Scan for the cell matching the given text and deliver its (X, Y) coordinate at center. 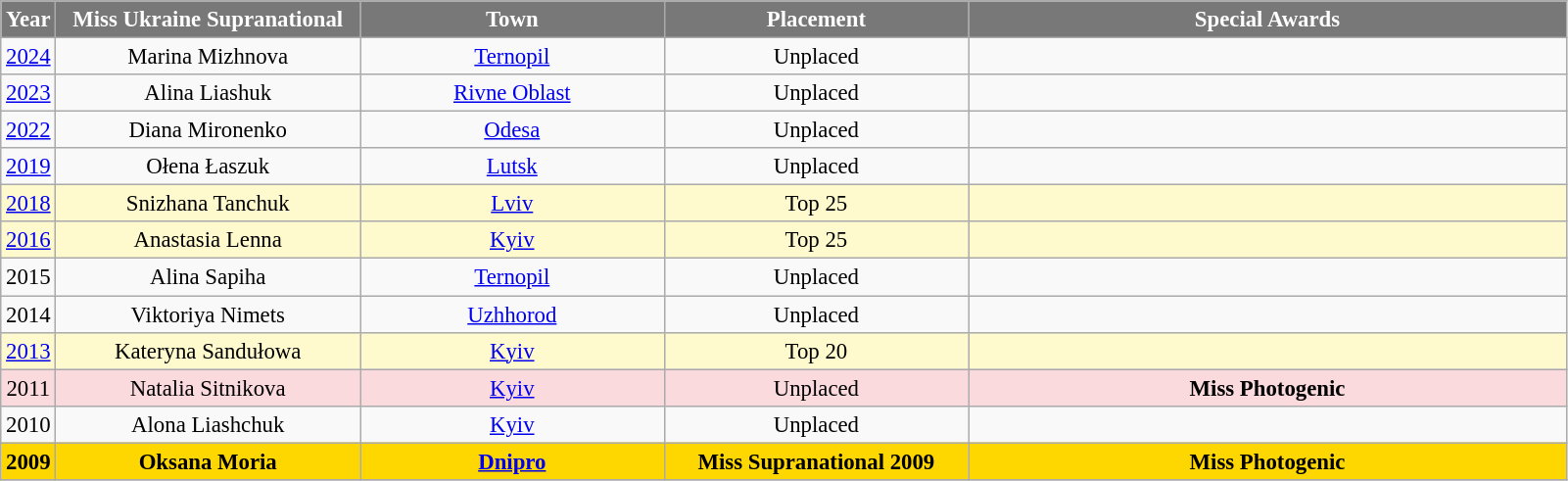
2019 (28, 167)
Alina Liashuk (208, 93)
Ołena Łaszuk (208, 167)
Miss Ukraine Supranational (208, 20)
Year (28, 20)
2013 (28, 351)
2023 (28, 93)
Odesa (513, 130)
Alina Sapiha (208, 277)
Special Awards (1267, 20)
Kateryna Sandułowa (208, 351)
2024 (28, 57)
Snizhana Tanchuk (208, 204)
2016 (28, 240)
2009 (28, 461)
Placement (817, 20)
Dnipro (513, 461)
Top 20 (817, 351)
2011 (28, 388)
2010 (28, 424)
Miss Supranational 2009 (817, 461)
Town (513, 20)
Marina Mizhnova (208, 57)
Rivne Oblast (513, 93)
Viktoriya Nimets (208, 314)
Lutsk (513, 167)
2022 (28, 130)
Lviv (513, 204)
2014 (28, 314)
Anastasia Lenna (208, 240)
2018 (28, 204)
Oksana Moria (208, 461)
2015 (28, 277)
Uzhhorod (513, 314)
Natalia Sitnikova (208, 388)
Alona Liashchuk (208, 424)
Diana Mironenko (208, 130)
